Output the (x, y) coordinate of the center of the cell containing the given text.  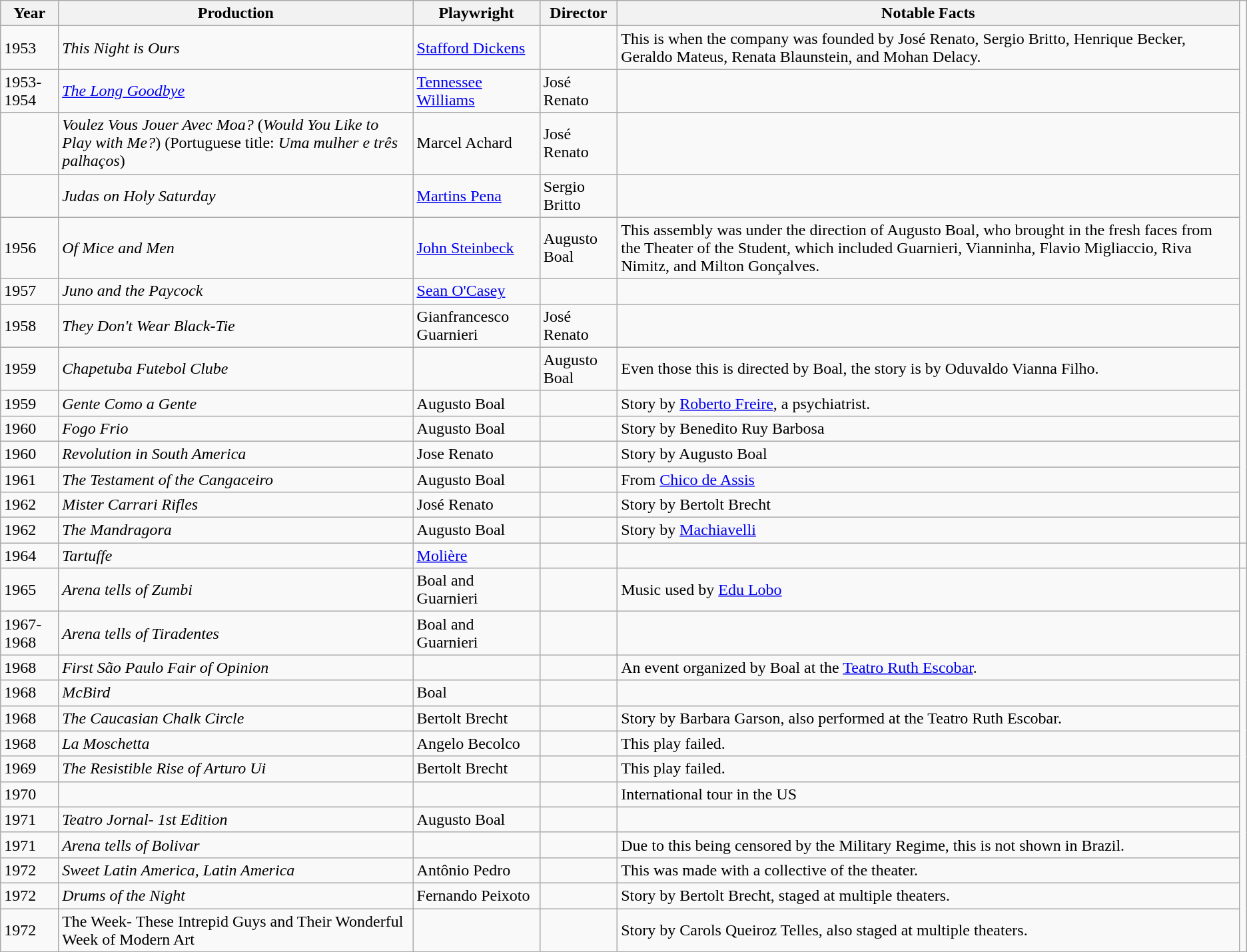
Story by Machiavelli (929, 530)
The Testament of the Cangaceiro (236, 479)
1969 (29, 769)
The Mandragora (236, 530)
Gianfrancesco Guarnieri (476, 325)
Sweet Latin America, Latin America (236, 870)
Martins Pena (476, 196)
Sergio Britto (578, 196)
This is when the company was founded by José Renato, Sergio Britto, Henrique Becker, Geraldo Mateus, Renata Blaunstein, and Mohan Delacy. (929, 48)
Arena tells of Tiradentes (236, 633)
Gente Como a Gente (236, 403)
Chapetuba Futebol Clube (236, 369)
This was made with a collective of the theater. (929, 870)
1956 (29, 248)
Tennessee Williams (476, 91)
Molière (476, 556)
Arena tells of Zumbi (236, 590)
Story by Carols Queiroz Telles, also staged at multiple theaters. (929, 930)
1957 (29, 291)
The Caucasian Chalk Circle (236, 718)
1965 (29, 590)
1961 (29, 479)
1958 (29, 325)
An event organized by Boal at the Teatro Ruth Escobar. (929, 668)
Story by Roberto Freire, a psychiatrist. (929, 403)
Juno and the Paycock (236, 291)
John Steinbeck (476, 248)
Even those this is directed by Boal, the story is by Oduvaldo Vianna Filho. (929, 369)
The Long Goodbye (236, 91)
Fogo Frio (236, 428)
Arena tells of Bolivar (236, 845)
They Don't Wear Black-Tie (236, 325)
Mister Carrari Rifles (236, 505)
International tour in the US (929, 794)
Stafford Dickens (476, 48)
Story by Bertolt Brecht, staged at multiple theaters. (929, 895)
Notable Facts (929, 13)
Story by Bertolt Brecht (929, 505)
Story by Augusto Boal (929, 454)
Marcel Achard (476, 143)
Judas on Holy Saturday (236, 196)
Teatro Jornal- 1st Edition (236, 819)
Music used by Edu Lobo (929, 590)
Jose Renato (476, 454)
Revolution in South America (236, 454)
Boal (476, 693)
This Night is Ours (236, 48)
Voulez Vous Jouer Avec Moa? (Would You Like to Play with Me?) (Portuguese title: Uma mulher e três palhaços) (236, 143)
Story by Benedito Ruy Barbosa (929, 428)
The Week- These Intrepid Guys and Their Wonderful Week of Modern Art (236, 930)
Antônio Pedro (476, 870)
Tartuffe (236, 556)
Sean O'Casey (476, 291)
The Resistible Rise of Arturo Ui (236, 769)
Due to this being censored by the Military Regime, this is not shown in Brazil. (929, 845)
Fernando Peixoto (476, 895)
Playwright (476, 13)
1970 (29, 794)
Director (578, 13)
Year (29, 13)
Production (236, 13)
1967-1968 (29, 633)
1953-1954 (29, 91)
First São Paulo Fair of Opinion (236, 668)
Angelo Becolco (476, 743)
1953 (29, 48)
McBird (236, 693)
From Chico de Assis (929, 479)
1964 (29, 556)
Drums of the Night (236, 895)
Of Mice and Men (236, 248)
Story by Barbara Garson, also performed at the Teatro Ruth Escobar. (929, 718)
La Moschetta (236, 743)
